Determine the [x, y] coordinate at the center of the cell enclosing the given text.  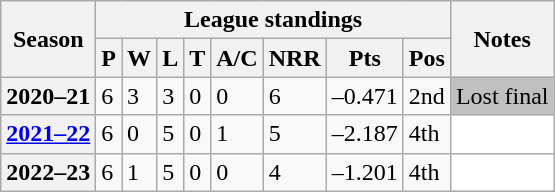
–1.201 [364, 172]
P [109, 58]
W [140, 58]
Notes [502, 39]
Lost final [502, 96]
L [170, 58]
–0.471 [364, 96]
2022–23 [48, 172]
Pts [364, 58]
T [198, 58]
2nd [426, 96]
2021–22 [48, 134]
Pos [426, 58]
Season [48, 39]
2020–21 [48, 96]
League standings [274, 20]
4 [294, 172]
NRR [294, 58]
A/C [237, 58]
–2.187 [364, 134]
